Capture the cell that displays the provided text and extract its [X, Y] central coordinate. 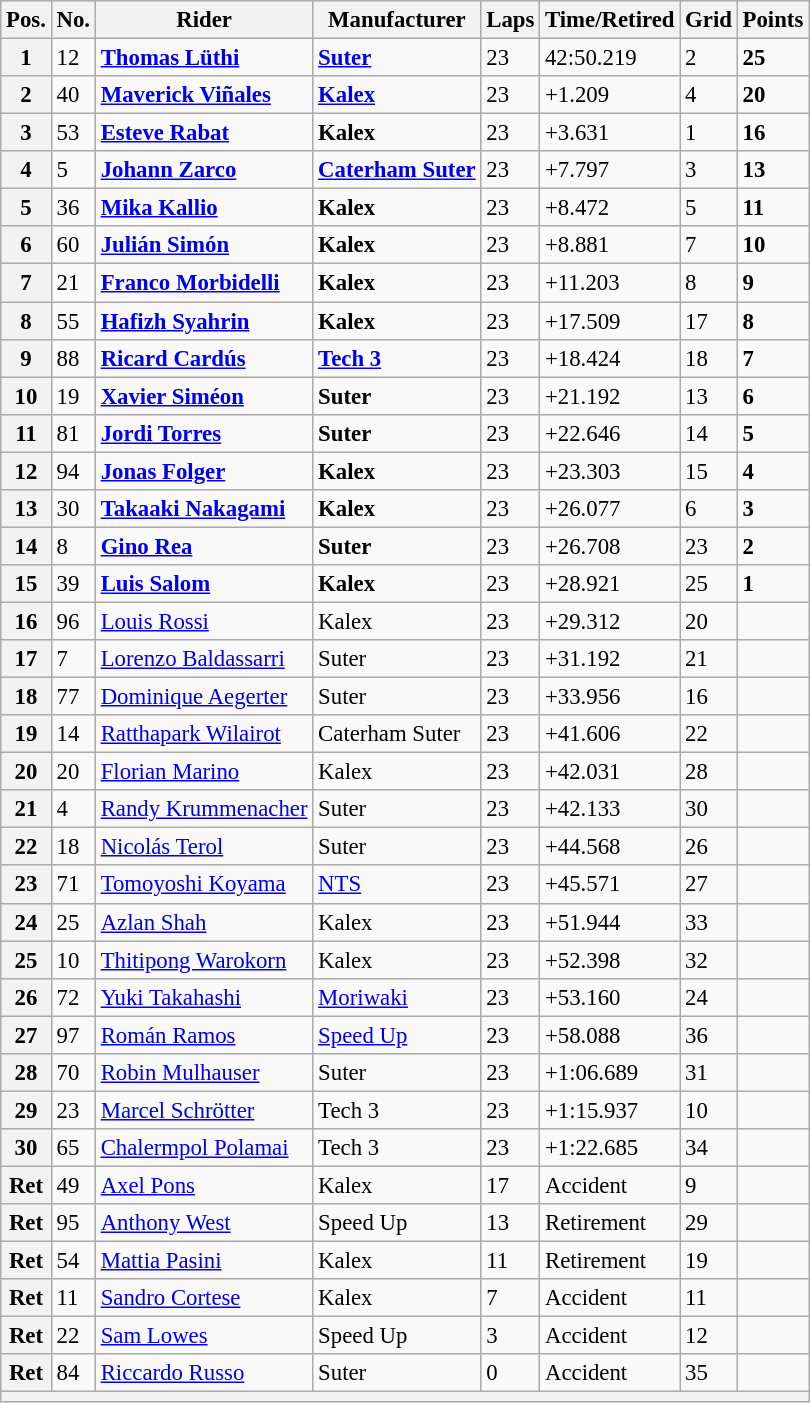
Ricard Cardús [204, 358]
+29.312 [610, 621]
71 [73, 885]
Randy Krummenacher [204, 809]
77 [73, 697]
49 [73, 1185]
Jordi Torres [204, 433]
+8.881 [610, 245]
Florian Marino [204, 772]
40 [73, 95]
Anthony West [204, 1223]
+22.646 [610, 433]
Johann Zarco [204, 170]
Ratthapark Wilairot [204, 734]
Tomoyoshi Koyama [204, 885]
70 [73, 1073]
Chalermpol Polamai [204, 1148]
+51.944 [610, 922]
Hafizh Syahrin [204, 321]
81 [73, 433]
Takaaki Nakagami [204, 509]
Axel Pons [204, 1185]
65 [73, 1148]
+58.088 [610, 1035]
35 [708, 1373]
97 [73, 1035]
+42.031 [610, 772]
Dominique Aegerter [204, 697]
Lorenzo Baldassarri [204, 659]
+1:06.689 [610, 1073]
84 [73, 1373]
+53.160 [610, 997]
+26.708 [610, 546]
96 [73, 621]
Gino Rea [204, 546]
No. [73, 20]
+1:15.937 [610, 1110]
+44.568 [610, 847]
Laps [510, 20]
42:50.219 [610, 58]
Robin Mulhauser [204, 1073]
Franco Morbidelli [204, 283]
55 [73, 321]
54 [73, 1261]
Marcel Schrötter [204, 1110]
94 [73, 471]
+11.203 [610, 283]
Mika Kallio [204, 208]
Louis Rossi [204, 621]
72 [73, 997]
+7.797 [610, 170]
+3.631 [610, 133]
Luis Salom [204, 584]
32 [708, 960]
Rider [204, 20]
+1.209 [610, 95]
Azlan Shah [204, 922]
Time/Retired [610, 20]
+41.606 [610, 734]
53 [73, 133]
+18.424 [610, 358]
Nicolás Terol [204, 847]
Thitipong Warokorn [204, 960]
+28.921 [610, 584]
Esteve Rabat [204, 133]
+26.077 [610, 509]
+21.192 [610, 396]
Points [772, 20]
Román Ramos [204, 1035]
+42.133 [610, 809]
60 [73, 245]
+23.303 [610, 471]
33 [708, 922]
Jonas Folger [204, 471]
88 [73, 358]
Riccardo Russo [204, 1373]
+8.472 [610, 208]
34 [708, 1148]
Thomas Lüthi [204, 58]
+31.192 [610, 659]
Moriwaki [397, 997]
+1:22.685 [610, 1148]
Julián Simón [204, 245]
Pos. [26, 20]
NTS [397, 885]
Grid [708, 20]
+52.398 [610, 960]
Sandro Cortese [204, 1298]
+33.956 [610, 697]
Xavier Siméon [204, 396]
Manufacturer [397, 20]
31 [708, 1073]
0 [510, 1373]
+45.571 [610, 885]
39 [73, 584]
95 [73, 1223]
Mattia Pasini [204, 1261]
Sam Lowes [204, 1336]
Yuki Takahashi [204, 997]
+17.509 [610, 321]
Maverick Viñales [204, 95]
